Return (X, Y) of the center of cell containing provided text 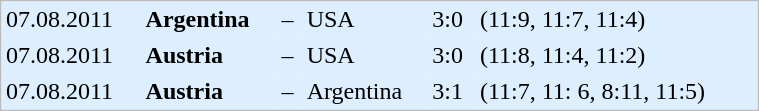
(11:7, 11: 6, 8:11, 11:5) (616, 92)
(11:9, 11:7, 11:4) (616, 20)
(11:8, 11:4, 11:2) (616, 56)
3:1 (452, 92)
